For the text-containing cell, return its midpoint in [X, Y] coordinate format. 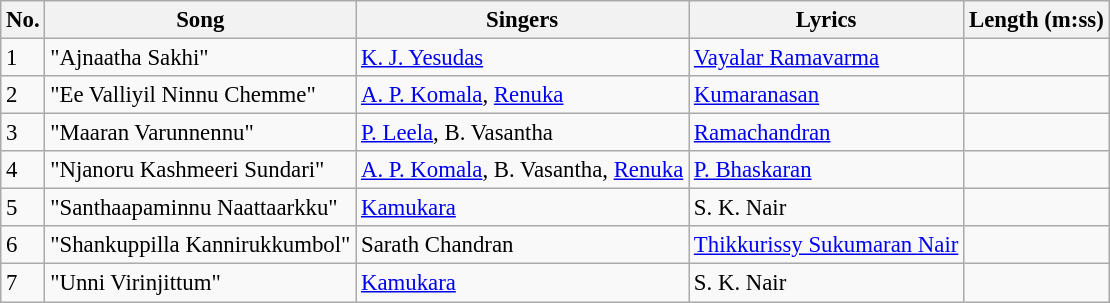
"Ajnaatha Sakhi" [200, 58]
"Shankuppilla Kannirukkumbol" [200, 245]
4 [23, 170]
P. Leela, B. Vasantha [522, 133]
2 [23, 95]
Ramachandran [826, 133]
Singers [522, 20]
Length (m:ss) [1036, 20]
"Maaran Varunnennu" [200, 133]
"Njanoru Kashmeeri Sundari" [200, 170]
7 [23, 283]
5 [23, 208]
No. [23, 20]
"Unni Virinjittum" [200, 283]
6 [23, 245]
3 [23, 133]
Sarath Chandran [522, 245]
"Ee Valliyil Ninnu Chemme" [200, 95]
Vayalar Ramavarma [826, 58]
"Santhaapaminnu Naattaarkku" [200, 208]
P. Bhaskaran [826, 170]
1 [23, 58]
Lyrics [826, 20]
A. P. Komala, Renuka [522, 95]
Song [200, 20]
Kumaranasan [826, 95]
Thikkurissy Sukumaran Nair [826, 245]
K. J. Yesudas [522, 58]
A. P. Komala, B. Vasantha, Renuka [522, 170]
